Pinpoint the cell where the given text exists, returning its [X, Y] midpoint coordinate. 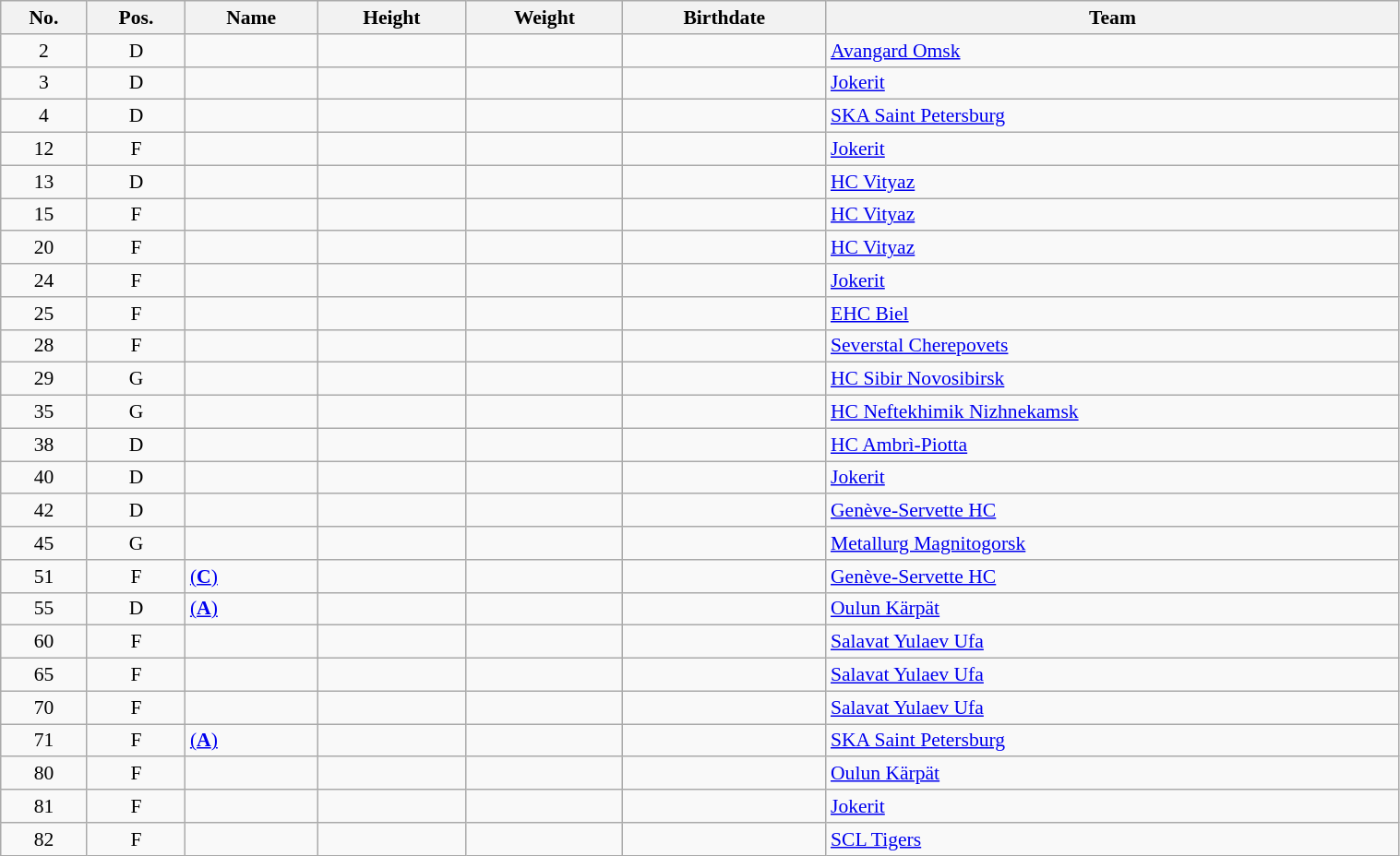
HC Neftekhimik Nizhnekamsk [1113, 412]
71 [44, 741]
24 [44, 280]
2 [44, 51]
12 [44, 149]
20 [44, 248]
82 [44, 839]
Team [1113, 18]
4 [44, 116]
No. [44, 18]
Name [251, 18]
45 [44, 543]
Avangard Omsk [1113, 51]
60 [44, 642]
81 [44, 806]
3 [44, 83]
HC Sibir Novosibirsk [1113, 379]
29 [44, 379]
35 [44, 412]
38 [44, 445]
EHC Biel [1113, 314]
(C) [251, 577]
15 [44, 215]
SCL Tigers [1113, 839]
Metallurg Magnitogorsk [1113, 543]
28 [44, 346]
25 [44, 314]
51 [44, 577]
13 [44, 182]
HC Ambrì-Piotta [1113, 445]
Pos. [137, 18]
Birthdate [724, 18]
Severstal Cherepovets [1113, 346]
40 [44, 478]
Weight [544, 18]
55 [44, 609]
80 [44, 774]
70 [44, 707]
Height [392, 18]
42 [44, 511]
65 [44, 675]
